Locate the cell with the specified text and output its (x, y) center coordinate. 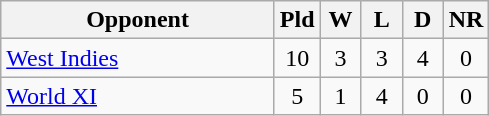
10 (297, 58)
5 (297, 96)
D (422, 20)
World XI (138, 96)
W (340, 20)
NR (466, 20)
Pld (297, 20)
1 (340, 96)
West Indies (138, 58)
Opponent (138, 20)
L (382, 20)
